For the text-containing cell, return its midpoint in (X, Y) coordinate format. 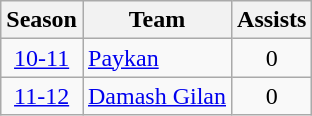
Damash Gilan (156, 96)
Season (42, 20)
Assists (272, 20)
11-12 (42, 96)
Paykan (156, 58)
Team (156, 20)
10-11 (42, 58)
